Search for the cell housing the specified text and yield its [x, y] center coordinate. 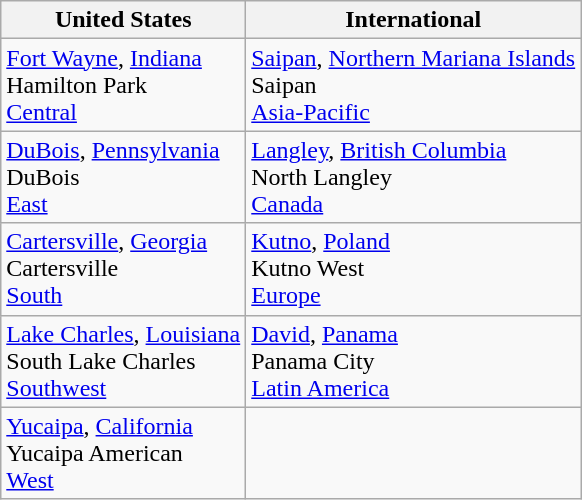
International [414, 20]
Kutno, PolandKutno WestEurope [414, 269]
Langley, British Columbia North LangleyCanada [414, 177]
Fort Wayne, Indiana Hamilton ParkCentral [124, 85]
Lake Charles, LouisianaSouth Lake CharlesSouthwest [124, 361]
David, PanamaPanama CityLatin America [414, 361]
Yucaipa, California Yucaipa AmericanWest [124, 453]
United States [124, 20]
Saipan, Northern Mariana IslandsSaipanAsia-Pacific [414, 85]
Cartersville, GeorgiaCartersvilleSouth [124, 269]
DuBois, Pennsylvania DuBois East [124, 177]
